For the text-containing cell, return its midpoint in [x, y] coordinate format. 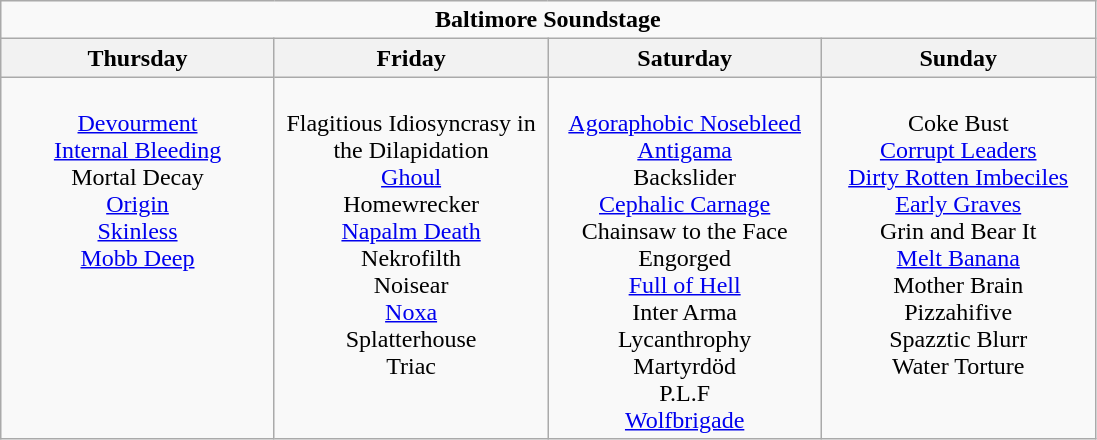
DevourmentInternal Bleeding Mortal Decay Origin Skinless Mobb Deep [138, 258]
Flagitious Idiosyncrasy in the Dilapidation Ghoul Homewrecker Napalm Death Nekrofilth Noisear Noxa Splatterhouse Triac [411, 258]
Baltimore Soundstage [548, 20]
Saturday [685, 58]
Friday [411, 58]
Thursday [138, 58]
Coke Bust Corrupt Leaders Dirty Rotten Imbeciles Early Graves Grin and Bear It Melt Banana Mother Brain Pizzahifive Spazztic Blurr Water Torture [958, 258]
Sunday [958, 58]
